Pinpoint the cell where the given text exists, returning its (x, y) midpoint coordinate. 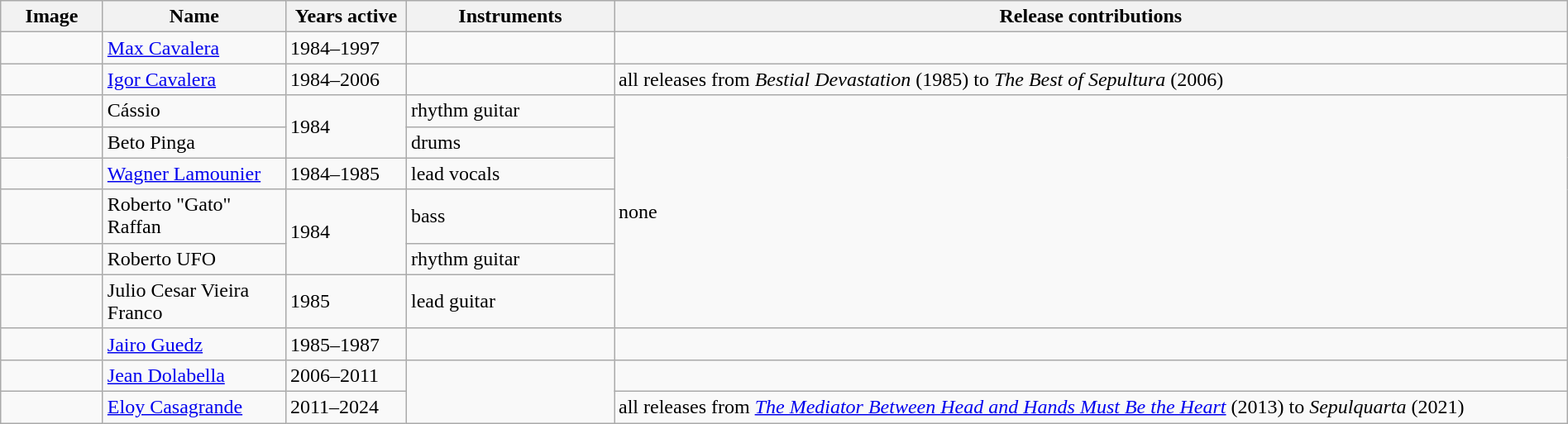
Wagner Lamounier (194, 174)
none (1090, 212)
lead guitar (509, 301)
Jean Dolabella (194, 375)
1984–2006 (346, 79)
Years active (346, 17)
Eloy Casagrande (194, 407)
Instruments (509, 17)
all releases from Bestial Devastation (1985) to The Best of Sepultura (2006) (1090, 79)
lead vocals (509, 174)
2006–2011 (346, 375)
Jairo Guedz (194, 344)
Julio Cesar Vieira Franco (194, 301)
1984–1997 (346, 48)
2011–2024 (346, 407)
Beto Pinga (194, 142)
1984–1985 (346, 174)
bass (509, 217)
1985 (346, 301)
Image (52, 17)
all releases from The Mediator Between Head and Hands Must Be the Heart (2013) to Sepulquarta (2021) (1090, 407)
Max Cavalera (194, 48)
Roberto UFO (194, 259)
1985–1987 (346, 344)
Igor Cavalera (194, 79)
Name (194, 17)
drums (509, 142)
Cássio (194, 111)
Roberto "Gato" Raffan (194, 217)
Release contributions (1090, 17)
